Identify which cell holds the provided text, then report its [X, Y] central coordinate. 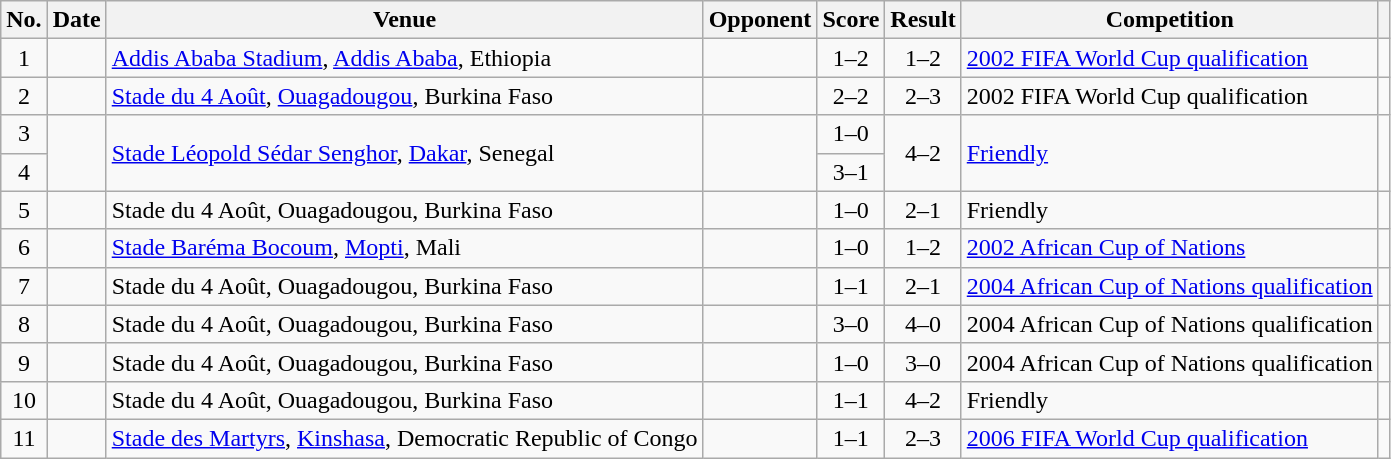
4 [24, 172]
4–0 [923, 324]
2002 African Cup of Nations [1170, 248]
11 [24, 438]
Result [923, 20]
Date [76, 20]
2–2 [851, 96]
Addis Ababa Stadium, Addis Ababa, Ethiopia [404, 58]
Opponent [760, 20]
No. [24, 20]
6 [24, 248]
Score [851, 20]
Stade Baréma Bocoum, Mopti, Mali [404, 248]
Stade Léopold Sédar Senghor, Dakar, Senegal [404, 153]
2 [24, 96]
8 [24, 324]
7 [24, 286]
3–1 [851, 172]
10 [24, 400]
9 [24, 362]
Stade des Martyrs, Kinshasa, Democratic Republic of Congo [404, 438]
3 [24, 134]
2006 FIFA World Cup qualification [1170, 438]
1 [24, 58]
Competition [1170, 20]
5 [24, 210]
Venue [404, 20]
